Return the (x, y) coordinate for the center point of the cell that contains the specified text.  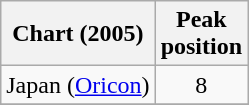
Chart (2005) (78, 34)
Peakposition (201, 34)
Japan (Oricon) (78, 85)
8 (201, 85)
